Extract the [X, Y] coordinate from the center of the cell holding the provided text.  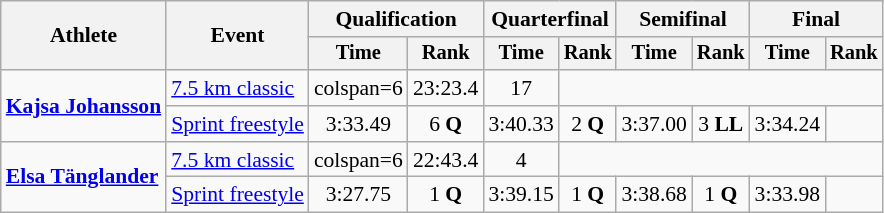
3 LL [721, 124]
3:33.98 [788, 195]
3:33.49 [358, 124]
2 Q [588, 124]
3:40.33 [520, 124]
Quarterfinal [550, 19]
3:27.75 [358, 195]
17 [520, 88]
3:37.00 [654, 124]
22:43.4 [446, 160]
6 Q [446, 124]
23:23.4 [446, 88]
3:39.15 [520, 195]
Athlete [84, 36]
Kajsa Johansson [84, 106]
3:34.24 [788, 124]
3:38.68 [654, 195]
4 [520, 160]
Qualification [396, 19]
Elsa Tänglander [84, 178]
Event [238, 36]
Final [816, 19]
Semifinal [682, 19]
